Return the [X, Y] coordinate for the center point of the cell that contains the specified text.  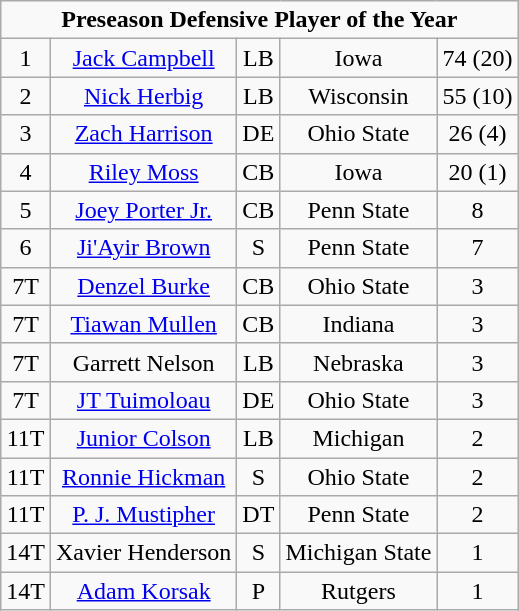
Michigan [358, 438]
4 [26, 172]
Wisconsin [358, 96]
P [258, 591]
DT [258, 515]
Xavier Henderson [143, 553]
JT Tuimoloau [143, 400]
Ronnie Hickman [143, 477]
Riley Moss [143, 172]
Jack Campbell [143, 58]
6 [26, 248]
20 (1) [478, 172]
26 (4) [478, 134]
55 (10) [478, 96]
Nick Herbig [143, 96]
Preseason Defensive Player of the Year [260, 20]
Denzel Burke [143, 286]
Zach Harrison [143, 134]
8 [478, 210]
Indiana [358, 324]
Adam Korsak [143, 591]
7 [478, 248]
Michigan State [358, 553]
P. J. Mustipher [143, 515]
Ji'Ayir Brown [143, 248]
Nebraska [358, 362]
Junior Colson [143, 438]
5 [26, 210]
Rutgers [358, 591]
Garrett Nelson [143, 362]
Joey Porter Jr. [143, 210]
Tiawan Mullen [143, 324]
74 (20) [478, 58]
